Output the (X, Y) coordinate of the center of the cell containing the given text.  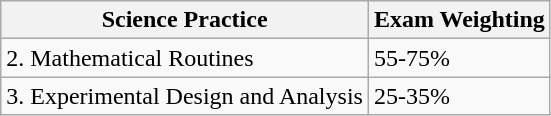
55-75% (459, 58)
25-35% (459, 96)
Science Practice (185, 20)
3. Experimental Design and Analysis (185, 96)
Exam Weighting (459, 20)
2. Mathematical Routines (185, 58)
